Output the [x, y] coordinate of the center of the cell containing the given text.  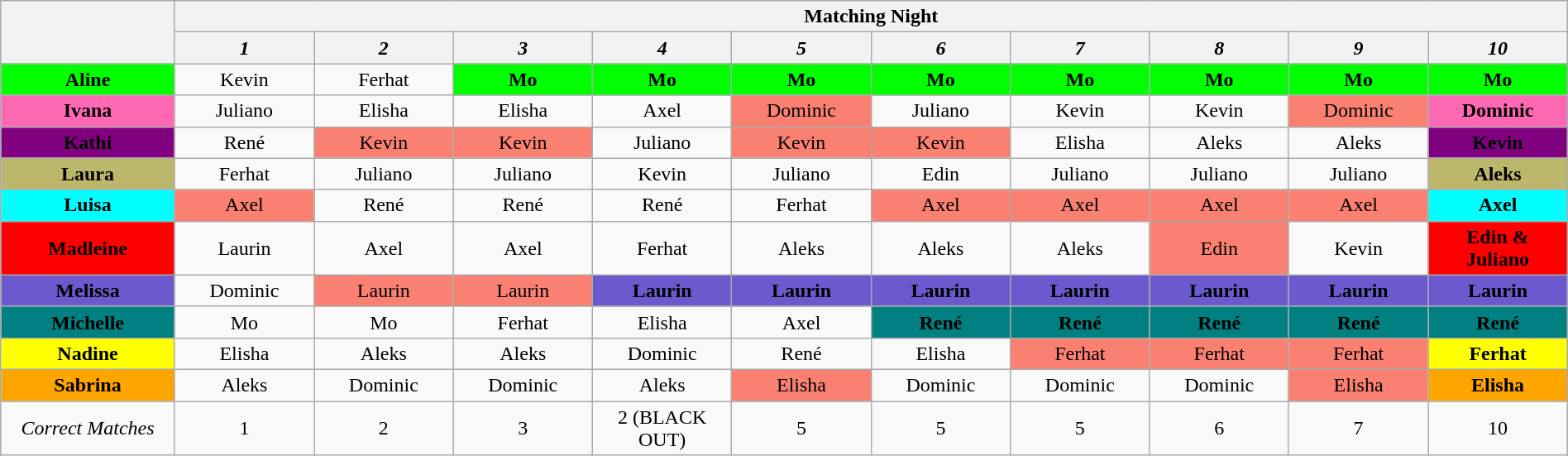
9 [1358, 48]
Michelle [88, 322]
Laura [88, 174]
Ivana [88, 111]
Luisa [88, 205]
Melissa [88, 290]
Madleine [88, 248]
Kathi [88, 142]
8 [1219, 48]
Aline [88, 79]
Sabrina [88, 385]
Matching Night [871, 17]
Nadine [88, 353]
2 (BLACK OUT) [662, 427]
Correct Matches [88, 427]
Edin & Juliano [1498, 248]
4 [662, 48]
